Search for the cell housing the specified text and yield its (x, y) center coordinate. 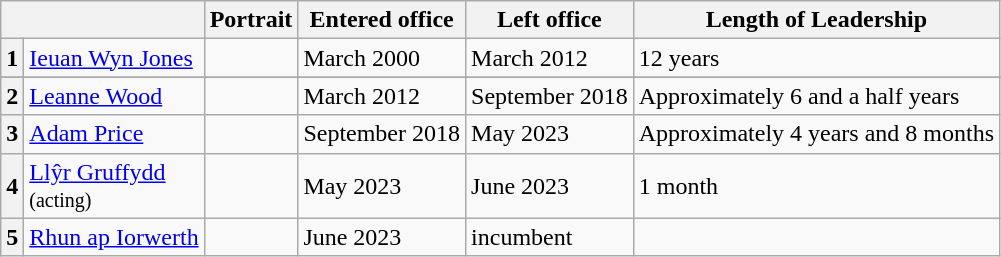
5 (12, 237)
4 (12, 186)
Length of Leadership (816, 20)
Portrait (251, 20)
3 (12, 134)
Ieuan Wyn Jones (114, 58)
Adam Price (114, 134)
Llŷr Gruffydd(acting) (114, 186)
2 (12, 96)
1 month (816, 186)
Approximately 6 and a half years (816, 96)
1 (12, 58)
March 2000 (382, 58)
12 years (816, 58)
Leanne Wood (114, 96)
Entered office (382, 20)
Rhun ap Iorwerth (114, 237)
incumbent (550, 237)
Approximately 4 years and 8 months (816, 134)
Left office (550, 20)
